Return the [x, y] coordinate for the center point of the cell that contains the specified text.  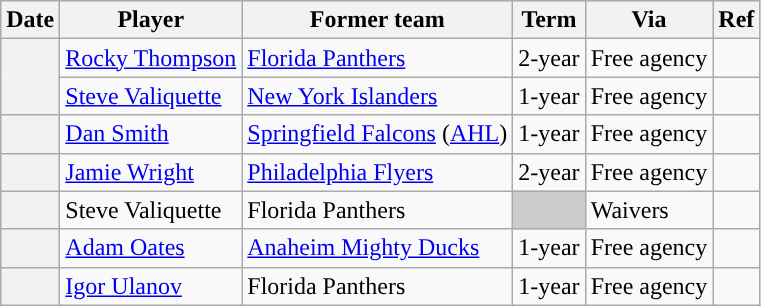
Philadelphia Flyers [378, 172]
Former team [378, 20]
Waivers [649, 210]
Rocky Thompson [151, 58]
Date [30, 20]
Ref [736, 20]
New York Islanders [378, 96]
Springfield Falcons (AHL) [378, 134]
Adam Oates [151, 248]
Term [549, 20]
Via [649, 20]
Igor Ulanov [151, 286]
Player [151, 20]
Dan Smith [151, 134]
Anaheim Mighty Ducks [378, 248]
Jamie Wright [151, 172]
